Detect which cell encompasses the target text, then output its [X, Y] center coordinate. 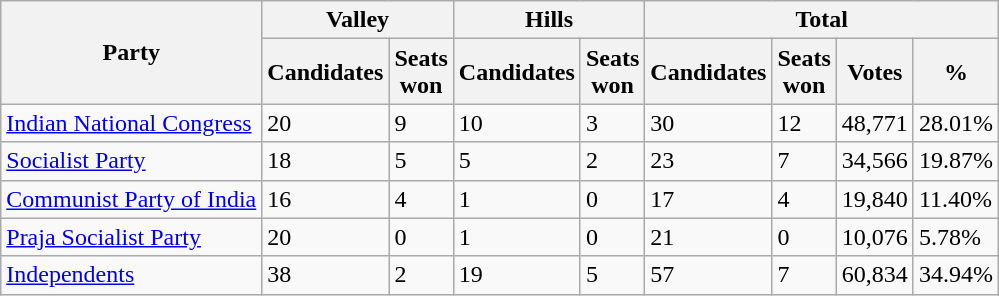
11.40% [956, 199]
Votes [874, 72]
Hills [549, 20]
48,771 [874, 123]
Valley [358, 20]
28.01% [956, 123]
10,076 [874, 237]
9 [421, 123]
19.87% [956, 161]
% [956, 72]
Praja Socialist Party [132, 237]
Total [822, 20]
12 [804, 123]
10 [516, 123]
Indian National Congress [132, 123]
57 [708, 275]
23 [708, 161]
19 [516, 275]
34,566 [874, 161]
38 [326, 275]
60,834 [874, 275]
Independents [132, 275]
19,840 [874, 199]
Party [132, 52]
Socialist Party [132, 161]
16 [326, 199]
21 [708, 237]
5.78% [956, 237]
3 [612, 123]
18 [326, 161]
34.94% [956, 275]
30 [708, 123]
Communist Party of India [132, 199]
17 [708, 199]
